Scan for the cell matching the given text and deliver its (x, y) coordinate at center. 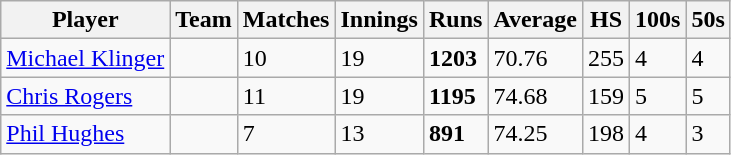
100s (658, 20)
74.68 (536, 96)
Player (86, 20)
891 (455, 134)
Chris Rogers (86, 96)
11 (286, 96)
Michael Klinger (86, 58)
Team (204, 20)
1203 (455, 58)
Phil Hughes (86, 134)
Innings (379, 20)
74.25 (536, 134)
13 (379, 134)
Matches (286, 20)
70.76 (536, 58)
159 (606, 96)
10 (286, 58)
255 (606, 58)
198 (606, 134)
7 (286, 134)
50s (708, 20)
Average (536, 20)
1195 (455, 96)
3 (708, 134)
Runs (455, 20)
HS (606, 20)
